Pinpoint the cell where the given text exists, returning its (X, Y) midpoint coordinate. 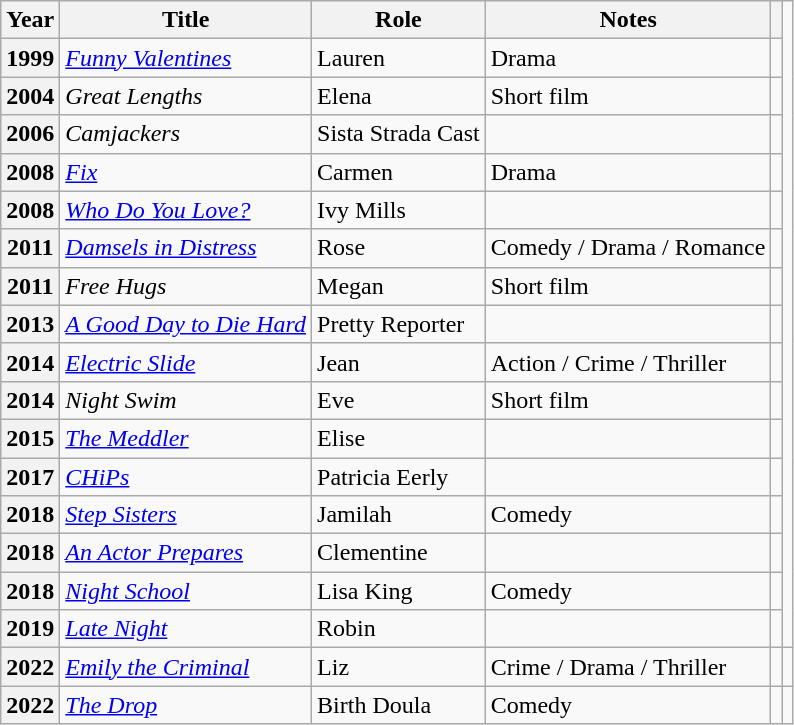
Year (30, 20)
Funny Valentines (186, 58)
Night Swim (186, 400)
Rose (399, 248)
Damsels in Distress (186, 248)
1999 (30, 58)
2004 (30, 96)
Comedy / Drama / Romance (628, 248)
Pretty Reporter (399, 324)
Elise (399, 438)
Liz (399, 667)
Electric Slide (186, 362)
Emily the Criminal (186, 667)
2015 (30, 438)
Camjackers (186, 134)
2019 (30, 629)
Title (186, 20)
Lauren (399, 58)
Elena (399, 96)
A Good Day to Die Hard (186, 324)
Jean (399, 362)
Late Night (186, 629)
2013 (30, 324)
2006 (30, 134)
Birth Doula (399, 705)
Carmen (399, 172)
Who Do You Love? (186, 210)
Megan (399, 286)
Sista Strada Cast (399, 134)
Crime / Drama / Thriller (628, 667)
Role (399, 20)
Fix (186, 172)
Eve (399, 400)
Robin (399, 629)
2017 (30, 477)
Free Hugs (186, 286)
Jamilah (399, 515)
Clementine (399, 553)
Notes (628, 20)
Lisa King (399, 591)
Night School (186, 591)
Step Sisters (186, 515)
Ivy Mills (399, 210)
Patricia Eerly (399, 477)
Great Lengths (186, 96)
The Meddler (186, 438)
An Actor Prepares (186, 553)
Action / Crime / Thriller (628, 362)
CHiPs (186, 477)
The Drop (186, 705)
